Scan for the cell matching the given text and deliver its [x, y] coordinate at center. 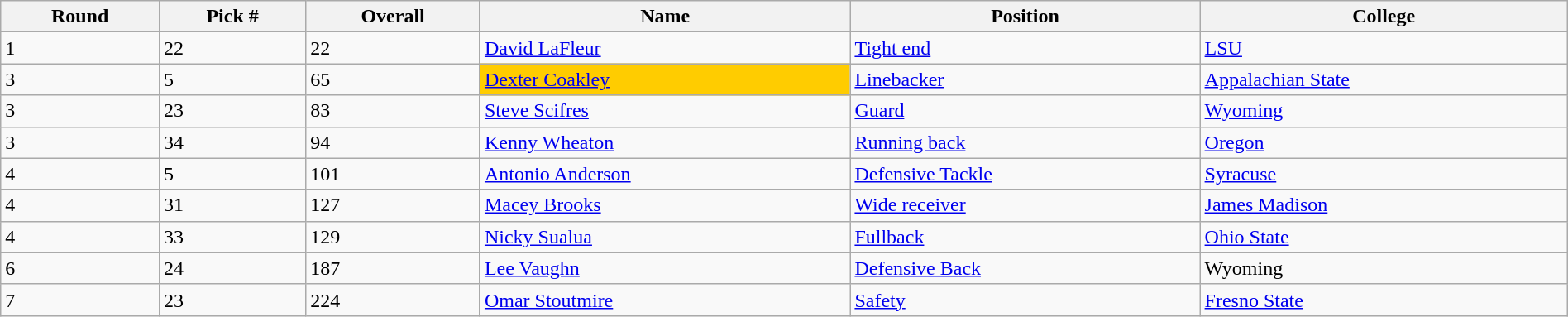
Fresno State [1384, 300]
Ohio State [1384, 237]
Wide receiver [1025, 205]
LSU [1384, 48]
Oregon [1384, 142]
Fullback [1025, 237]
James Madison [1384, 205]
6 [80, 268]
94 [394, 142]
65 [394, 79]
24 [232, 268]
Name [665, 17]
127 [394, 205]
Macey Brooks [665, 205]
Guard [1025, 111]
31 [232, 205]
Syracuse [1384, 174]
Linebacker [1025, 79]
224 [394, 300]
Round [80, 17]
33 [232, 237]
Appalachian State [1384, 79]
187 [394, 268]
Omar Stoutmire [665, 300]
83 [394, 111]
Nicky Sualua [665, 237]
34 [232, 142]
Tight end [1025, 48]
Kenny Wheaton [665, 142]
129 [394, 237]
Defensive Tackle [1025, 174]
Antonio Anderson [665, 174]
College [1384, 17]
Pick # [232, 17]
101 [394, 174]
Defensive Back [1025, 268]
Running back [1025, 142]
7 [80, 300]
Steve Scifres [665, 111]
Overall [394, 17]
Lee Vaughn [665, 268]
Safety [1025, 300]
1 [80, 48]
David LaFleur [665, 48]
Dexter Coakley [665, 79]
Position [1025, 17]
